Output the [X, Y] coordinate of the center of the cell containing the given text.  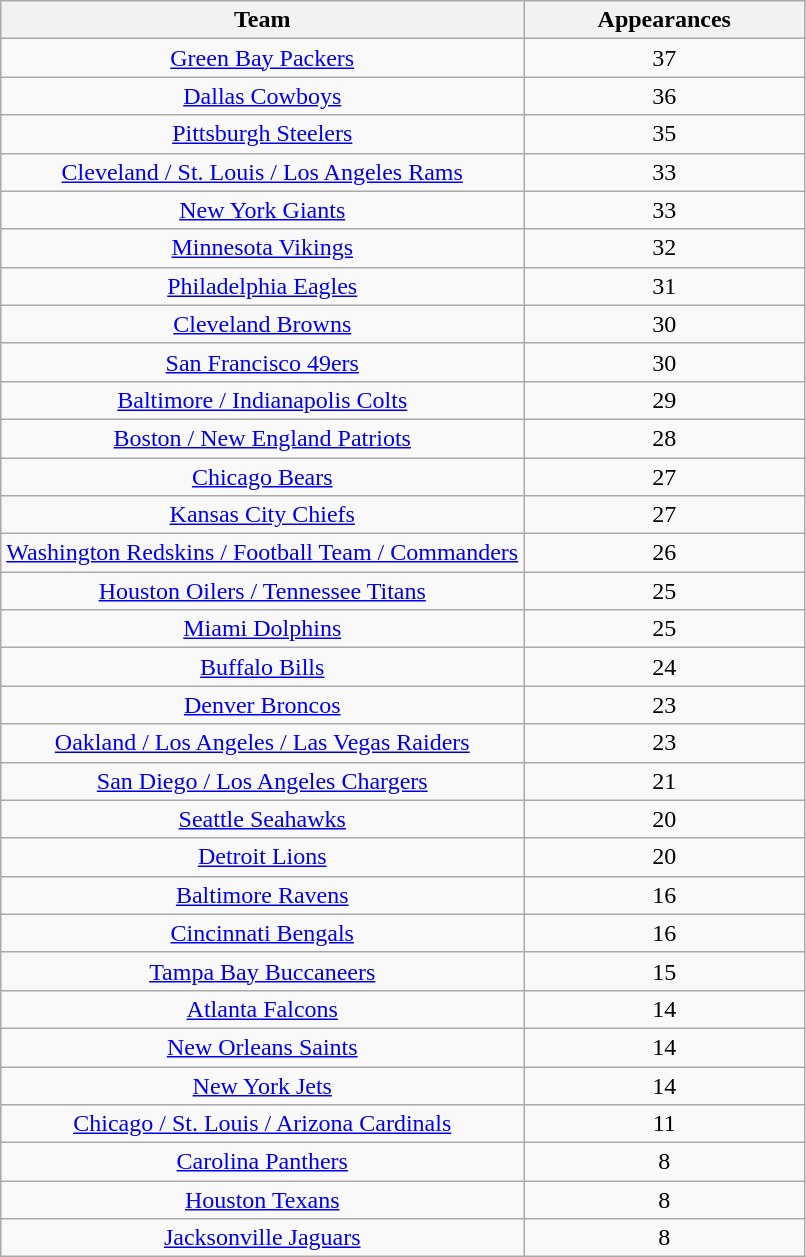
11 [664, 1124]
Dallas Cowboys [262, 96]
Washington Redskins / Football Team / Commanders [262, 553]
Cleveland / St. Louis / Los Angeles Rams [262, 172]
Green Bay Packers [262, 58]
San Diego / Los Angeles Chargers [262, 781]
Team [262, 20]
Chicago / St. Louis / Arizona Cardinals [262, 1124]
Boston / New England Patriots [262, 438]
35 [664, 134]
Atlanta Falcons [262, 1009]
Carolina Panthers [262, 1162]
Appearances [664, 20]
32 [664, 248]
Seattle Seahawks [262, 819]
Denver Broncos [262, 705]
Baltimore Ravens [262, 895]
37 [664, 58]
Pittsburgh Steelers [262, 134]
Cleveland Browns [262, 324]
26 [664, 553]
Houston Texans [262, 1200]
Kansas City Chiefs [262, 515]
29 [664, 400]
36 [664, 96]
New Orleans Saints [262, 1047]
Houston Oilers / Tennessee Titans [262, 591]
Tampa Bay Buccaneers [262, 971]
Buffalo Bills [262, 667]
Minnesota Vikings [262, 248]
Oakland / Los Angeles / Las Vegas Raiders [262, 743]
Cincinnati Bengals [262, 933]
New York Jets [262, 1085]
15 [664, 971]
Miami Dolphins [262, 629]
Baltimore / Indianapolis Colts [262, 400]
New York Giants [262, 210]
31 [664, 286]
24 [664, 667]
Jacksonville Jaguars [262, 1238]
Detroit Lions [262, 857]
Chicago Bears [262, 477]
Philadelphia Eagles [262, 286]
San Francisco 49ers [262, 362]
28 [664, 438]
21 [664, 781]
